Return (X, Y) of the center of cell containing provided text 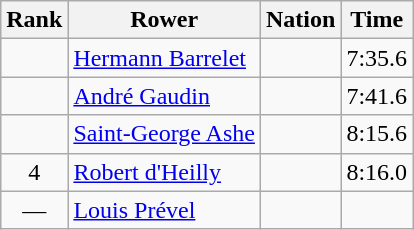
Rank (34, 20)
Saint-George Ashe (164, 134)
7:41.6 (377, 96)
7:35.6 (377, 58)
Louis Prével (164, 210)
Rower (164, 20)
Time (377, 20)
8:15.6 (377, 134)
8:16.0 (377, 172)
André Gaudin (164, 96)
Robert d'Heilly (164, 172)
— (34, 210)
Hermann Barrelet (164, 58)
Nation (300, 20)
4 (34, 172)
